Scan for the cell matching the given text and deliver its [x, y] coordinate at center. 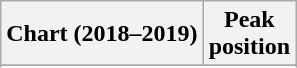
Chart (2018–2019) [102, 34]
Peakposition [249, 34]
